Find where the given text appears and provide that cell's center as [x, y] coordinate. 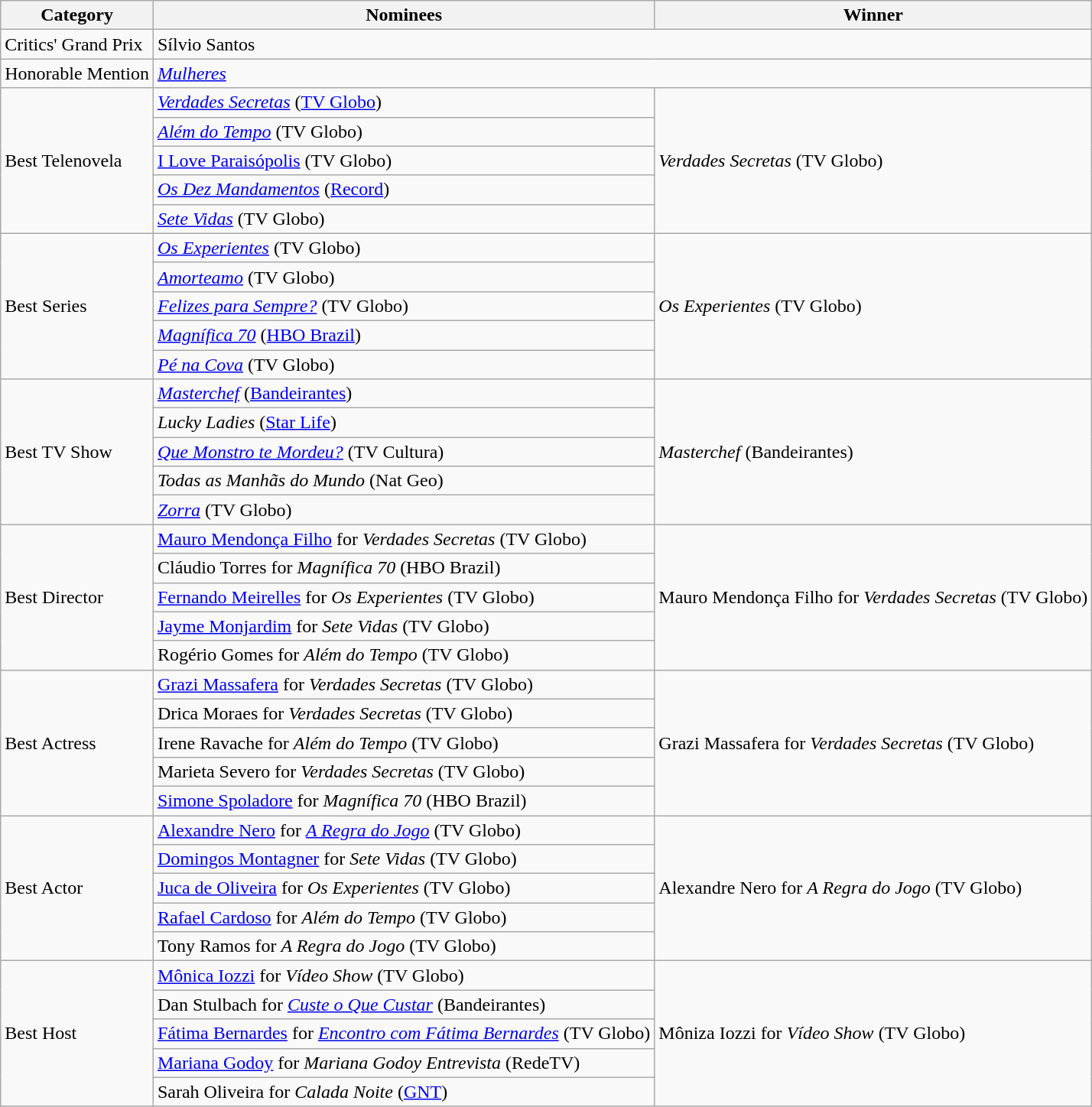
Fernando Meirelles for Os Experientes (TV Globo) [404, 597]
Magnífica 70 (HBO Brazil) [404, 335]
Best Actor [77, 888]
Domingos Montagner for Sete Vidas (TV Globo) [404, 859]
Os Dez Mandamentos (Record) [404, 190]
Amorteamo (TV Globo) [404, 277]
Sete Vidas (TV Globo) [404, 219]
Felizes para Sempre? (TV Globo) [404, 306]
Marieta Severo for Verdades Secretas (TV Globo) [404, 771]
Todas as Manhãs do Mundo (Nat Geo) [404, 481]
Mônica Iozzi for Vídeo Show (TV Globo) [404, 976]
Critics' Grand Prix [77, 44]
Best Actress [77, 742]
Lucky Ladies (Star Life) [404, 423]
Irene Ravache for Além do Tempo (TV Globo) [404, 742]
Winner [873, 15]
Best Telenovela [77, 161]
Dan Stulbach for Custe o Que Custar (Bandeirantes) [404, 1005]
Simone Spoladore for Magnífica 70 (HBO Brazil) [404, 800]
Juca de Oliveira for Os Experientes (TV Globo) [404, 888]
Best TV Show [77, 452]
Best Series [77, 306]
Drica Moraes for Verdades Secretas (TV Globo) [404, 713]
Sílvio Santos [622, 44]
Zorra (TV Globo) [404, 510]
Best Host [77, 1034]
Que Monstro te Mordeu? (TV Cultura) [404, 452]
Rogério Gomes for Além do Tempo (TV Globo) [404, 655]
Best Director [77, 597]
Môniza Iozzi for Vídeo Show (TV Globo) [873, 1034]
Rafael Cardoso for Além do Tempo (TV Globo) [404, 917]
Nominees [404, 15]
Mariana Godoy for Mariana Godoy Entrevista (RedeTV) [404, 1063]
Mulheres [622, 73]
Fátima Bernardes for Encontro com Fátima Bernardes (TV Globo) [404, 1034]
Tony Ramos for A Regra do Jogo (TV Globo) [404, 946]
Cláudio Torres for Magnífica 70 (HBO Brazil) [404, 568]
Além do Tempo (TV Globo) [404, 131]
Sarah Oliveira for Calada Noite (GNT) [404, 1092]
Pé na Cova (TV Globo) [404, 365]
Jayme Monjardim for Sete Vidas (TV Globo) [404, 626]
Honorable Mention [77, 73]
I Love Paraisópolis (TV Globo) [404, 161]
Category [77, 15]
